Output the [x, y] coordinate of the center of the cell containing the given text.  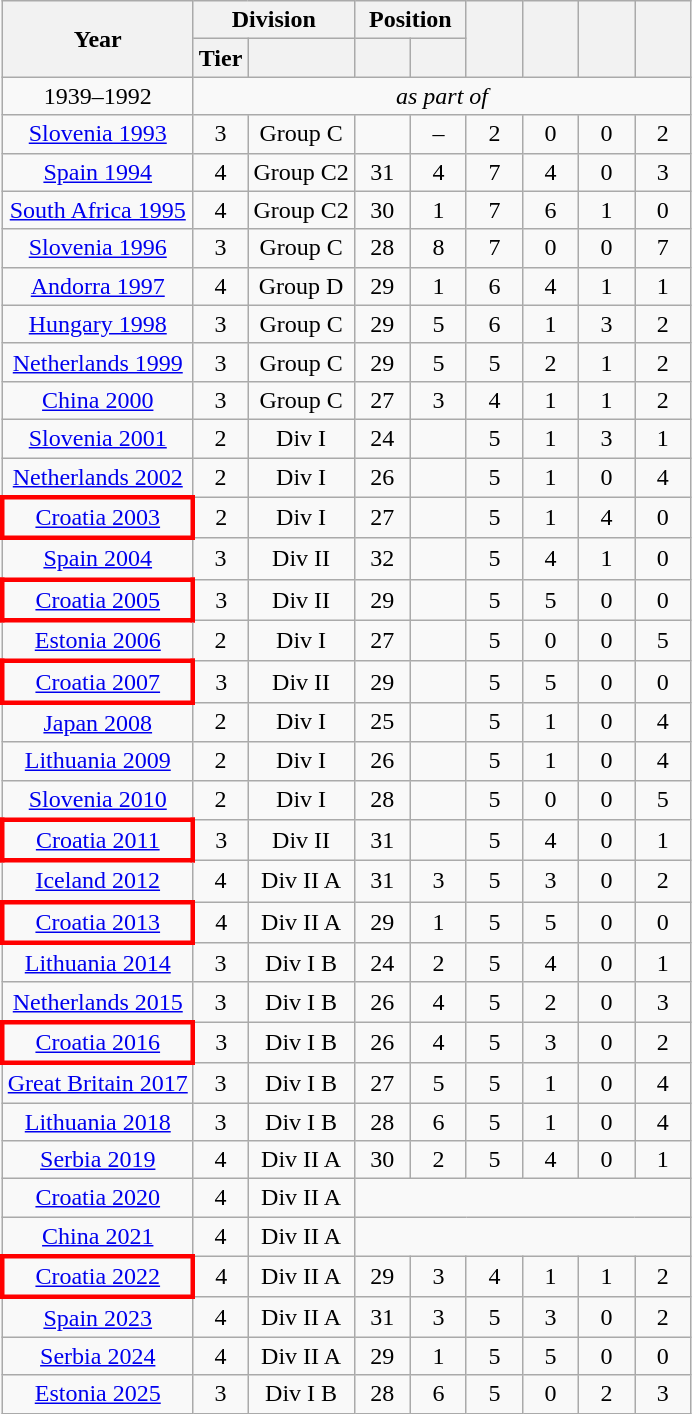
Croatia 2022 [98, 1276]
Group D [301, 286]
Year [98, 39]
China 2021 [98, 1237]
Japan 2008 [98, 722]
Slovenia 1993 [98, 134]
Serbia 2019 [98, 1160]
China 2000 [98, 400]
Slovenia 1996 [98, 248]
Spain 2023 [98, 1317]
Netherlands 2015 [98, 1002]
Croatia 2020 [98, 1198]
Iceland 2012 [98, 882]
Estonia 2025 [98, 1394]
1939–1992 [98, 96]
– [438, 134]
25 [382, 722]
Tier [220, 58]
Lithuania 2018 [98, 1121]
Croatia 2005 [98, 600]
Position [410, 20]
Estonia 2006 [98, 640]
Croatia 2013 [98, 922]
Great Britain 2017 [98, 1083]
Slovenia 2010 [98, 800]
Croatia 2016 [98, 1042]
Andorra 1997 [98, 286]
Serbia 2024 [98, 1356]
Division [274, 20]
Spain 1994 [98, 172]
Slovenia 2001 [98, 438]
Spain 2004 [98, 558]
8 [438, 248]
Lithuania 2014 [98, 963]
South Africa 1995 [98, 210]
Netherlands 2002 [98, 478]
as part of [442, 96]
Lithuania 2009 [98, 761]
Croatia 2007 [98, 682]
Croatia 2011 [98, 840]
Hungary 1998 [98, 324]
32 [382, 558]
Croatia 2003 [98, 518]
Netherlands 1999 [98, 362]
